Determine the (X, Y) coordinate at the center of the cell enclosing the given text.  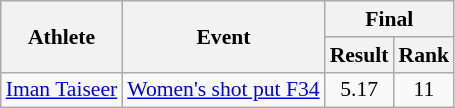
Event (223, 36)
Iman Taiseer (62, 90)
Women's shot put F34 (223, 90)
11 (424, 90)
Result (360, 55)
5.17 (360, 90)
Rank (424, 55)
Final (390, 19)
Athlete (62, 36)
